Detect which cell encompasses the target text, then output its (X, Y) center coordinate. 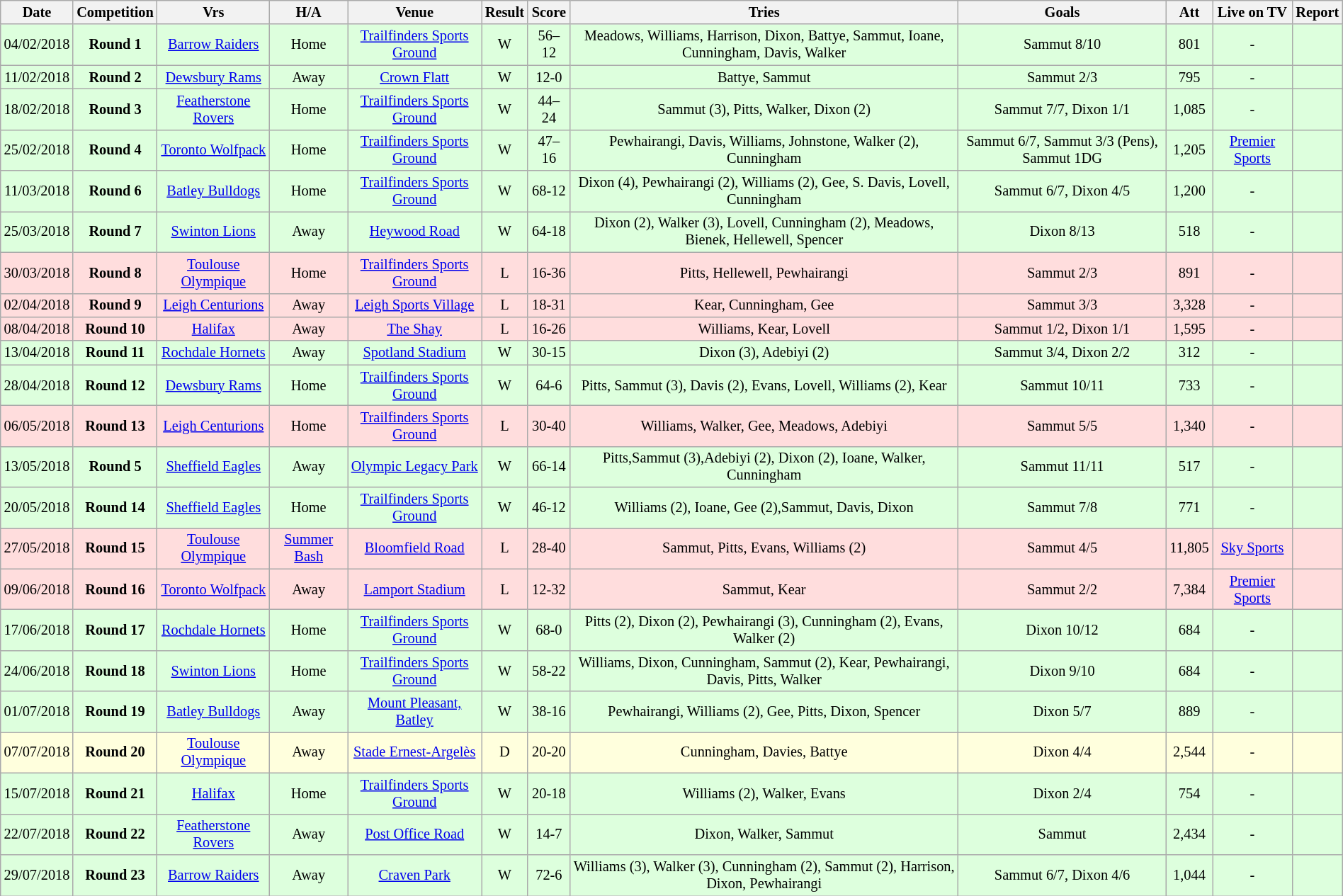
11/02/2018 (37, 77)
28-40 (549, 548)
68-12 (549, 191)
13/05/2018 (37, 467)
2,434 (1190, 834)
Sammut 6/7, Sammut 3/3 (Pens), Sammut 1DG (1062, 150)
Round 23 (115, 875)
Williams (3), Walker (3), Cunningham (2), Sammut (2), Harrison, Dixon, Pewhairangi (764, 875)
D (504, 752)
47–16 (549, 150)
12-32 (549, 589)
Vrs (214, 12)
12-0 (549, 77)
Dixon (3), Adebiyi (2) (764, 353)
3,328 (1190, 305)
30/03/2018 (37, 273)
Round 10 (115, 329)
Pitts, Hellewell, Pewhairangi (764, 273)
44–24 (549, 109)
14-7 (549, 834)
Olympic Legacy Park (415, 467)
1,340 (1190, 426)
Williams, Dixon, Cunningham, Sammut (2), Kear, Pewhairangi, Davis, Pitts, Walker (764, 671)
64-18 (549, 232)
27/05/2018 (37, 548)
Round 2 (115, 77)
Date (37, 12)
Sammut 7/7, Dixon 1/1 (1062, 109)
66-14 (549, 467)
Round 20 (115, 752)
517 (1190, 467)
56–12 (549, 45)
771 (1190, 508)
Craven Park (415, 875)
Summer Bash (309, 548)
Sammut 6/7, Dixon 4/6 (1062, 875)
Dixon 5/7 (1062, 712)
Spotland Stadium (415, 353)
Williams (2), Ioane, Gee (2),Sammut, Davis, Dixon (764, 508)
2,544 (1190, 752)
Sammut 1/2, Dixon 1/1 (1062, 329)
Pitts,Sammut (3),Adebiyi (2), Dixon (2), Ioane, Walker, Cunningham (764, 467)
Round 17 (115, 630)
Sammut 2/2 (1062, 589)
Dixon 2/4 (1062, 793)
Round 3 (115, 109)
Round 13 (115, 426)
Dixon 8/13 (1062, 232)
11,805 (1190, 548)
58-22 (549, 671)
Result (504, 12)
09/06/2018 (37, 589)
Battye, Sammut (764, 77)
Dixon (4), Pewhairangi (2), Williams (2), Gee, S. Davis, Lovell, Cunningham (764, 191)
Venue (415, 12)
Competition (115, 12)
Kear, Cunningham, Gee (764, 305)
17/06/2018 (37, 630)
20-20 (549, 752)
Sammut 3/4, Dixon 2/2 (1062, 353)
Williams, Walker, Gee, Meadows, Adebiyi (764, 426)
518 (1190, 232)
Round 5 (115, 467)
20-18 (549, 793)
Round 4 (115, 150)
754 (1190, 793)
Round 1 (115, 45)
889 (1190, 712)
Sammut, Kear (764, 589)
Sammut 8/10 (1062, 45)
Pitts (2), Dixon (2), Pewhairangi (3), Cunningham (2), Evans, Walker (2) (764, 630)
Round 18 (115, 671)
Stade Ernest-Argelès (415, 752)
Pewhairangi, Williams (2), Gee, Pitts, Dixon, Spencer (764, 712)
Tries (764, 12)
Round 11 (115, 353)
Round 19 (115, 712)
Dixon 4/4 (1062, 752)
Att (1190, 12)
64-6 (549, 385)
1,200 (1190, 191)
1,205 (1190, 150)
312 (1190, 353)
Dixon, Walker, Sammut (764, 834)
Goals (1062, 12)
06/05/2018 (37, 426)
15/07/2018 (37, 793)
18/02/2018 (37, 109)
1,044 (1190, 875)
Round 9 (115, 305)
Sammut 10/11 (1062, 385)
Round 15 (115, 548)
Mount Pleasant, Batley (415, 712)
08/04/2018 (37, 329)
Sammut 6/7, Dixon 4/5 (1062, 191)
Bloomfield Road (415, 548)
Sammut 5/5 (1062, 426)
Round 12 (115, 385)
891 (1190, 273)
Williams, Kear, Lovell (764, 329)
Pewhairangi, Davis, Williams, Johnstone, Walker (2), Cunningham (764, 150)
Pitts, Sammut (3), Davis (2), Evans, Lovell, Williams (2), Kear (764, 385)
Dixon (2), Walker (3), Lovell, Cunningham (2), Meadows, Bienek, Hellewell, Spencer (764, 232)
02/04/2018 (37, 305)
Sammut, Pitts, Evans, Williams (2) (764, 548)
Sky Sports (1252, 548)
801 (1190, 45)
Round 21 (115, 793)
Lamport Stadium (415, 589)
1,085 (1190, 109)
Crown Flatt (415, 77)
11/03/2018 (37, 191)
Sammut (3), Pitts, Walker, Dixon (2) (764, 109)
Round 16 (115, 589)
29/07/2018 (37, 875)
Leigh Sports Village (415, 305)
Sammut (1062, 834)
Sammut 7/8 (1062, 508)
72-6 (549, 875)
Sammut 3/3 (1062, 305)
Round 6 (115, 191)
H/A (309, 12)
13/04/2018 (37, 353)
Dixon 9/10 (1062, 671)
30-40 (549, 426)
Round 8 (115, 273)
24/06/2018 (37, 671)
Sammut 11/11 (1062, 467)
Round 14 (115, 508)
Round 7 (115, 232)
1,595 (1190, 329)
733 (1190, 385)
16-26 (549, 329)
28/04/2018 (37, 385)
Sammut 4/5 (1062, 548)
Round 22 (115, 834)
20/05/2018 (37, 508)
Score (549, 12)
16-36 (549, 273)
Report (1317, 12)
22/07/2018 (37, 834)
Post Office Road (415, 834)
46-12 (549, 508)
01/07/2018 (37, 712)
Heywood Road (415, 232)
The Shay (415, 329)
795 (1190, 77)
Meadows, Williams, Harrison, Dixon, Battye, Sammut, Ioane, Cunningham, Davis, Walker (764, 45)
38-16 (549, 712)
04/02/2018 (37, 45)
25/03/2018 (37, 232)
Williams (2), Walker, Evans (764, 793)
Live on TV (1252, 12)
18-31 (549, 305)
Cunningham, Davies, Battye (764, 752)
25/02/2018 (37, 150)
68-0 (549, 630)
30-15 (549, 353)
7,384 (1190, 589)
Dixon 10/12 (1062, 630)
07/07/2018 (37, 752)
